Locate the cell with the specified text and output its [x, y] center coordinate. 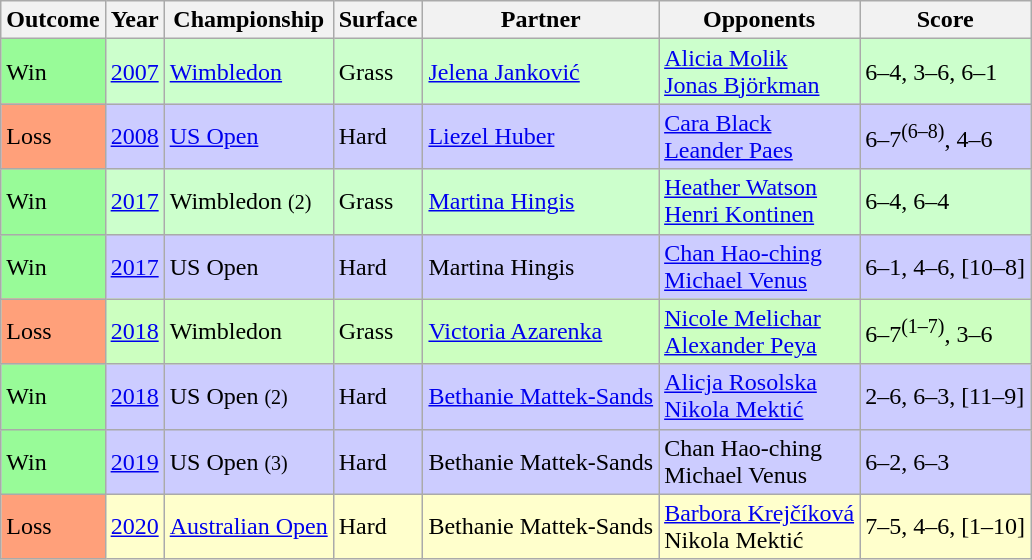
7–5, 4–6, [1–10] [946, 526]
6–1, 4–6, [10–8] [946, 266]
Barbora Krejčíková Nikola Mektić [760, 526]
Heather Watson Henri Kontinen [760, 202]
Liezel Huber [541, 136]
Victoria Azarenka [541, 332]
6–4, 3–6, 6–1 [946, 72]
Opponents [760, 20]
2019 [134, 462]
Outcome [53, 20]
6–7(6–8), 4–6 [946, 136]
Year [134, 20]
Championship [248, 20]
2007 [134, 72]
2020 [134, 526]
Score [946, 20]
US Open (2) [248, 396]
Alicja Rosolska Nikola Mektić [760, 396]
6–7(1–7), 3–6 [946, 332]
2008 [134, 136]
2–6, 6–3, [11–9] [946, 396]
US Open (3) [248, 462]
Alicia Molik Jonas Björkman [760, 72]
6–2, 6–3 [946, 462]
Wimbledon (2) [248, 202]
6–4, 6–4 [946, 202]
Nicole Melichar Alexander Peya [760, 332]
Australian Open [248, 526]
Surface [378, 20]
Cara Black Leander Paes [760, 136]
Partner [541, 20]
Jelena Janković [541, 72]
